Search for the cell housing the specified text and yield its [x, y] center coordinate. 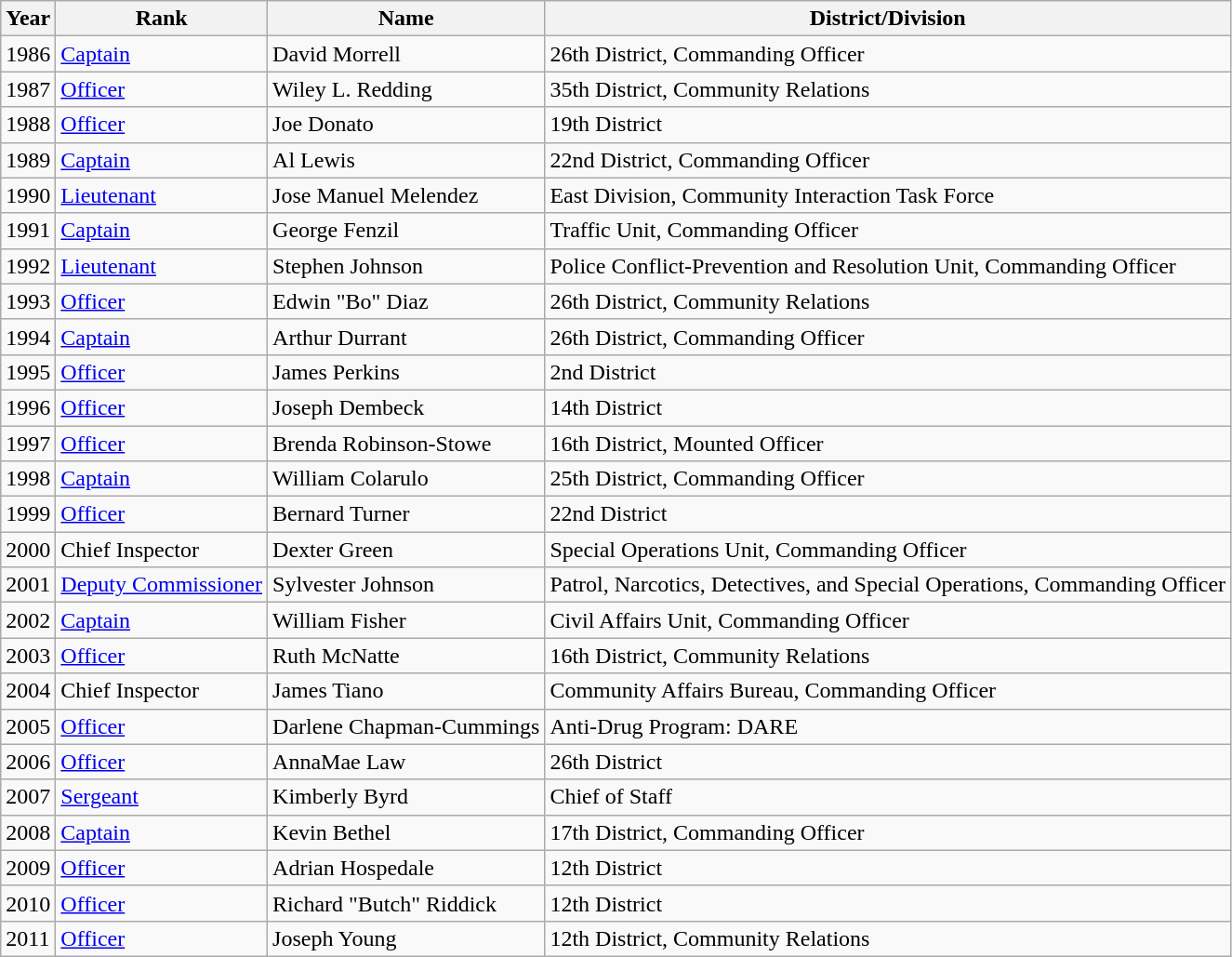
Brenda Robinson-Stowe [406, 444]
Arthur Durrant [406, 337]
Special Operations Unit, Commanding Officer [888, 550]
Kimberly Byrd [406, 797]
22nd District [888, 514]
Joseph Dembeck [406, 407]
2006 [28, 762]
Patrol, Narcotics, Detectives, and Special Operations, Commanding Officer [888, 585]
Civil Affairs Unit, Commanding Officer [888, 620]
Dexter Green [406, 550]
25th District, Commanding Officer [888, 479]
2000 [28, 550]
Community Affairs Bureau, Commanding Officer [888, 691]
William Fisher [406, 620]
16th District, Mounted Officer [888, 444]
1989 [28, 160]
1987 [28, 89]
1996 [28, 407]
12th District, Community Relations [888, 938]
East Division, Community Interaction Task Force [888, 195]
2007 [28, 797]
2nd District [888, 372]
2005 [28, 726]
2008 [28, 832]
1992 [28, 266]
19th District [888, 125]
Darlene Chapman-Cummings [406, 726]
Ruth McNatte [406, 656]
Chief of Staff [888, 797]
Sylvester Johnson [406, 585]
17th District, Commanding Officer [888, 832]
2009 [28, 868]
Name [406, 19]
Wiley L. Redding [406, 89]
Edwin "Bo" Diaz [406, 301]
Joseph Young [406, 938]
26th District [888, 762]
2003 [28, 656]
District/Division [888, 19]
Stephen Johnson [406, 266]
AnnaMae Law [406, 762]
Police Conflict-Prevention and Resolution Unit, Commanding Officer [888, 266]
2010 [28, 903]
35th District, Community Relations [888, 89]
1999 [28, 514]
1988 [28, 125]
2011 [28, 938]
Year [28, 19]
1990 [28, 195]
Jose Manuel Melendez [406, 195]
Kevin Bethel [406, 832]
Al Lewis [406, 160]
Sergeant [162, 797]
1993 [28, 301]
William Colarulo [406, 479]
1991 [28, 231]
26th District, Community Relations [888, 301]
David Morrell [406, 54]
Rank [162, 19]
Traffic Unit, Commanding Officer [888, 231]
Joe Donato [406, 125]
George Fenzil [406, 231]
Adrian Hospedale [406, 868]
Richard "Butch" Riddick [406, 903]
Deputy Commissioner [162, 585]
1986 [28, 54]
2002 [28, 620]
1994 [28, 337]
Bernard Turner [406, 514]
2004 [28, 691]
1995 [28, 372]
2001 [28, 585]
1998 [28, 479]
James Perkins [406, 372]
James Tiano [406, 691]
22nd District, Commanding Officer [888, 160]
16th District, Community Relations [888, 656]
Anti-Drug Program: DARE [888, 726]
1997 [28, 444]
14th District [888, 407]
